Determine the (X, Y) coordinate at the center of the cell enclosing the given text.  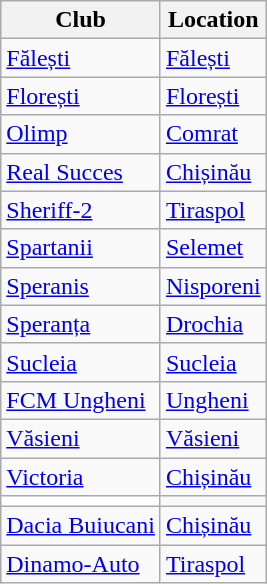
Club (81, 20)
Olimp (81, 134)
Speranis (81, 286)
Nisporeni (213, 286)
Sheriff-2 (81, 210)
FCM Ungheni (81, 400)
Comrat (213, 134)
Victoria (81, 477)
Dinamo-Auto (81, 564)
Location (213, 20)
Speranța (81, 324)
Drochia (213, 324)
Selemet (213, 248)
Real Succes (81, 172)
Dacia Buiucani (81, 526)
Ungheni (213, 400)
Spartanii (81, 248)
